Pinpoint the cell where the given text exists, returning its (X, Y) midpoint coordinate. 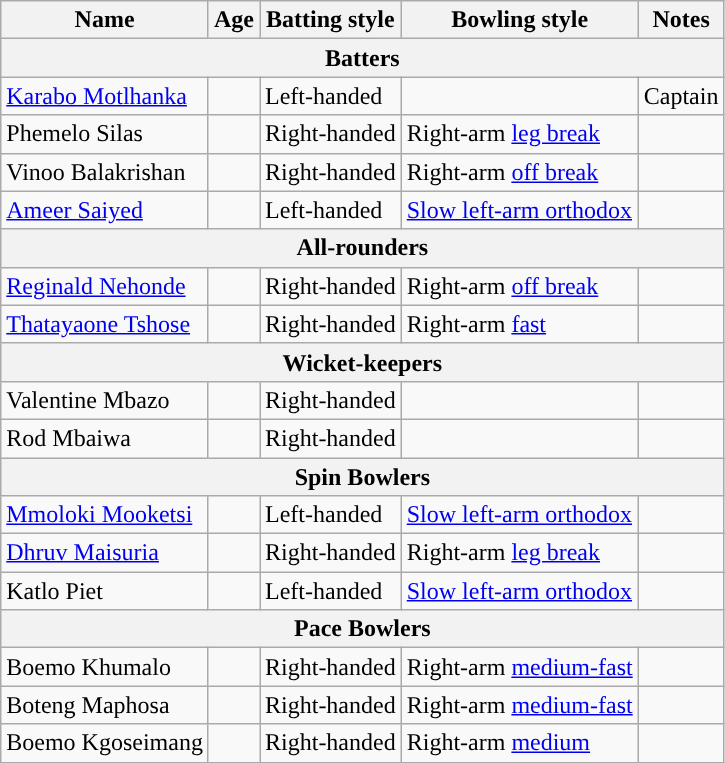
Reginald Nehonde (105, 286)
Mmoloki Mooketsi (105, 515)
All-rounders (362, 248)
Age (234, 20)
Ameer Saiyed (105, 210)
Vinoo Balakrishan (105, 172)
Bowling style (520, 20)
Notes (681, 20)
Boteng Maphosa (105, 705)
Boemo Khumalo (105, 667)
Right-arm fast (520, 324)
Captain (681, 96)
Name (105, 20)
Karabo Motlhanka (105, 96)
Boemo Kgoseimang (105, 743)
Batters (362, 58)
Batting style (331, 20)
Valentine Mbazo (105, 400)
Phemelo Silas (105, 134)
Thatayaone Tshose (105, 324)
Katlo Piet (105, 591)
Pace Bowlers (362, 629)
Dhruv Maisuria (105, 553)
Right-arm medium (520, 743)
Spin Bowlers (362, 477)
Wicket-keepers (362, 362)
Rod Mbaiwa (105, 438)
